Determine the (x, y) coordinate at the center of the cell enclosing the given text.  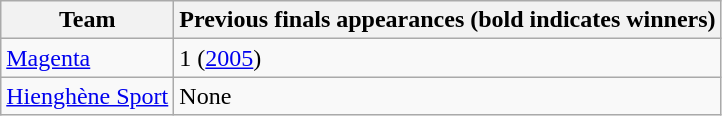
Team (88, 20)
Previous finals appearances (bold indicates winners) (448, 20)
Hienghène Sport (88, 96)
None (448, 96)
Magenta (88, 58)
1 (2005) (448, 58)
